From the cell containing the given text, extract its center point as (X, Y) coordinate. 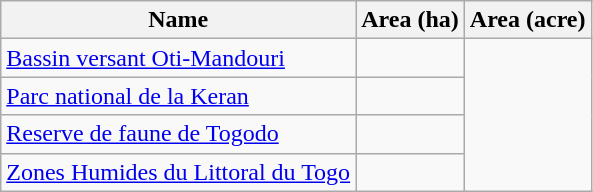
Name (178, 20)
Bassin versant Oti-Mandouri (178, 58)
Zones Humides du Littoral du Togo (178, 172)
Reserve de faune de Togodo (178, 134)
Area (acre) (528, 20)
Parc national de la Keran (178, 96)
Area (ha) (410, 20)
